Output the [X, Y] coordinate of the center of the cell containing the given text.  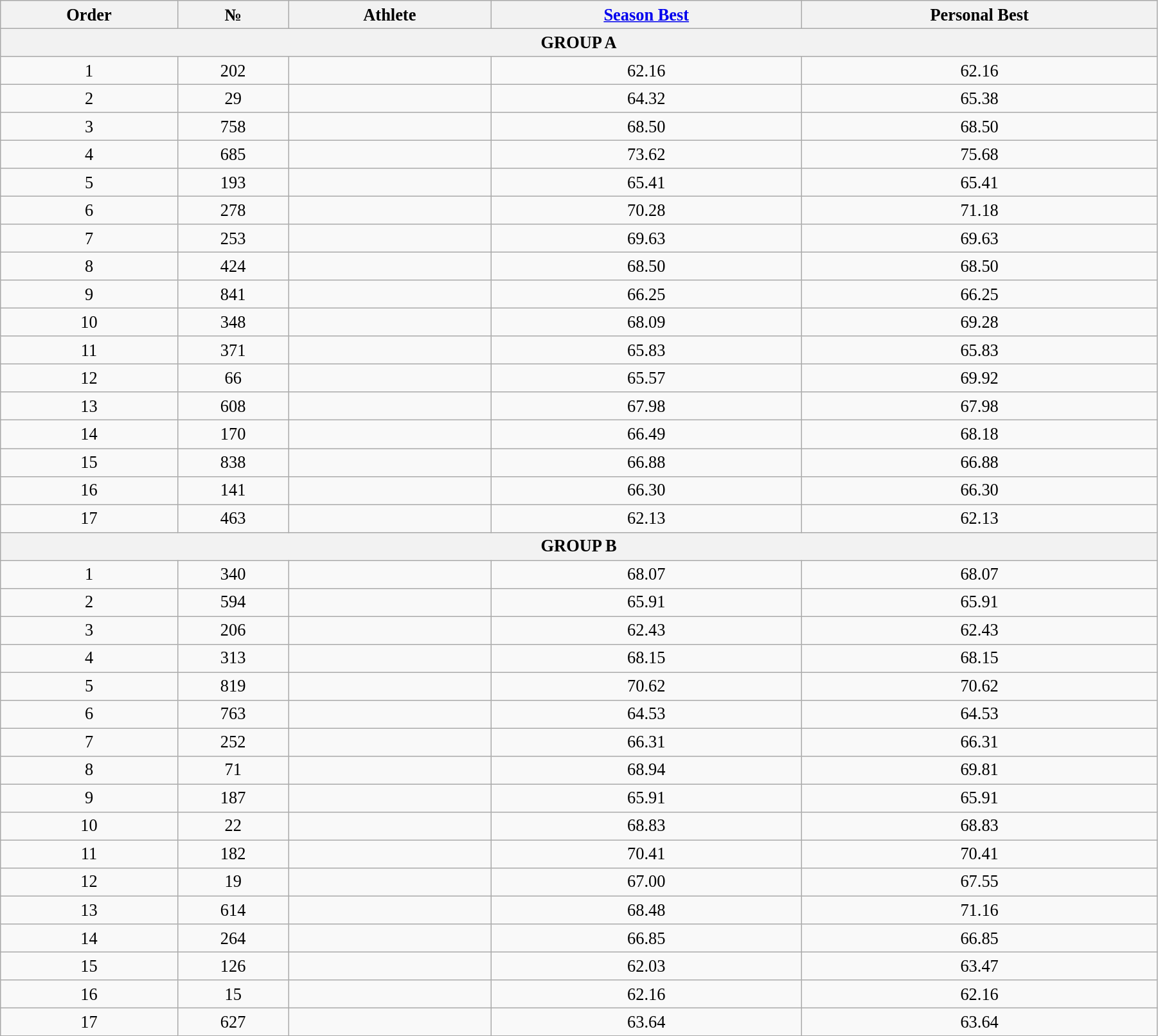
67.00 [646, 882]
313 [233, 658]
187 [233, 798]
71 [233, 770]
627 [233, 1022]
69.28 [979, 322]
Order [89, 14]
348 [233, 322]
206 [233, 630]
69.81 [979, 770]
67.55 [979, 882]
758 [233, 127]
68.48 [646, 910]
614 [233, 910]
68.09 [646, 322]
763 [233, 714]
252 [233, 742]
29 [233, 98]
GROUP B [579, 546]
253 [233, 238]
65.38 [979, 98]
608 [233, 406]
Personal Best [979, 14]
71.18 [979, 210]
19 [233, 882]
340 [233, 574]
№ [233, 14]
182 [233, 854]
66.49 [646, 434]
193 [233, 183]
463 [233, 518]
22 [233, 826]
63.47 [979, 966]
841 [233, 294]
819 [233, 686]
126 [233, 966]
75.68 [979, 154]
69.92 [979, 378]
66 [233, 378]
65.57 [646, 378]
170 [233, 434]
141 [233, 490]
62.03 [646, 966]
70.28 [646, 210]
594 [233, 602]
Athlete [389, 14]
685 [233, 154]
68.94 [646, 770]
68.18 [979, 434]
264 [233, 938]
71.16 [979, 910]
Season Best [646, 14]
GROUP A [579, 42]
424 [233, 266]
838 [233, 462]
73.62 [646, 154]
202 [233, 70]
278 [233, 210]
371 [233, 350]
64.32 [646, 98]
